Locate the cell with the specified text and output its [x, y] center coordinate. 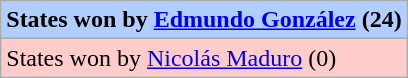
States won by Nicolás Maduro (0) [204, 58]
States won by Edmundo González (24) [204, 20]
